Return (x, y) of the center of cell containing provided text 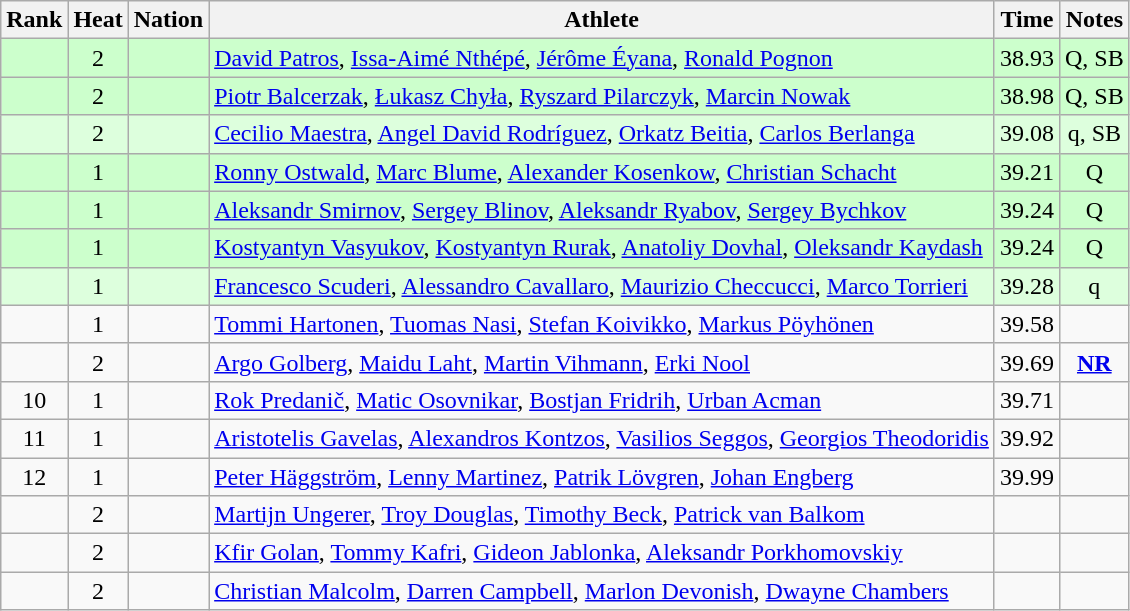
David Patros, Issa-Aimé Nthépé, Jérôme Éyana, Ronald Pognon (602, 58)
10 (34, 400)
NR (1094, 362)
Heat (98, 20)
Aristotelis Gavelas, Alexandros Kontzos, Vasilios Seggos, Georgios Theodoridis (602, 438)
q (1094, 286)
Cecilio Maestra, Angel David Rodríguez, Orkatz Beitia, Carlos Berlanga (602, 134)
39.69 (1026, 362)
Argo Golberg, Maidu Laht, Martin Vihmann, Erki Nool (602, 362)
39.71 (1026, 400)
39.28 (1026, 286)
39.99 (1026, 477)
Martijn Ungerer, Troy Douglas, Timothy Beck, Patrick van Balkom (602, 515)
39.92 (1026, 438)
39.21 (1026, 172)
Rok Predanič, Matic Osovnikar, Bostjan Fridrih, Urban Acman (602, 400)
Time (1026, 20)
q, SB (1094, 134)
Francesco Scuderi, Alessandro Cavallaro, Maurizio Checcucci, Marco Torrieri (602, 286)
39.58 (1026, 324)
Christian Malcolm, Darren Campbell, Marlon Devonish, Dwayne Chambers (602, 591)
Ronny Ostwald, Marc Blume, Alexander Kosenkow, Christian Schacht (602, 172)
Aleksandr Smirnov, Sergey Blinov, Aleksandr Ryabov, Sergey Bychkov (602, 210)
38.98 (1026, 96)
Peter Häggström, Lenny Martinez, Patrik Lövgren, Johan Engberg (602, 477)
Kfir Golan, Tommy Kafri, Gideon Jablonka, Aleksandr Porkhomovskiy (602, 553)
11 (34, 438)
38.93 (1026, 58)
Kostyantyn Vasyukov, Kostyantyn Rurak, Anatoliy Dovhal, Oleksandr Kaydash (602, 248)
Tommi Hartonen, Tuomas Nasi, Stefan Koivikko, Markus Pöyhönen (602, 324)
Piotr Balcerzak, Łukasz Chyła, Ryszard Pilarczyk, Marcin Nowak (602, 96)
12 (34, 477)
Athlete (602, 20)
Notes (1094, 20)
39.08 (1026, 134)
Nation (168, 20)
Rank (34, 20)
